Determine the (X, Y) coordinate at the center of the cell enclosing the given text.  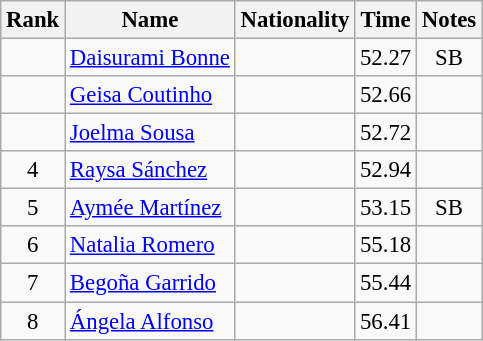
52.27 (386, 58)
Rank (33, 20)
Name (150, 20)
Geisa Coutinho (150, 95)
Aymée Martínez (150, 208)
52.72 (386, 133)
4 (33, 170)
Daisurami Bonne (150, 58)
52.66 (386, 95)
6 (33, 245)
Joelma Sousa (150, 133)
Ángela Alfonso (150, 321)
Natalia Romero (150, 245)
56.41 (386, 321)
55.18 (386, 245)
7 (33, 283)
Begoña Garrido (150, 283)
5 (33, 208)
Time (386, 20)
52.94 (386, 170)
8 (33, 321)
53.15 (386, 208)
55.44 (386, 283)
Nationality (294, 20)
Raysa Sánchez (150, 170)
Notes (450, 20)
